Find where the given text appears and provide that cell's center as [X, Y] coordinate. 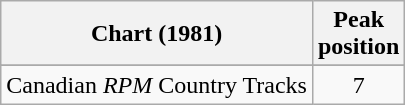
Chart (1981) [157, 34]
7 [358, 85]
Canadian RPM Country Tracks [157, 85]
Peakposition [358, 34]
